Search for the cell housing the specified text and yield its [x, y] center coordinate. 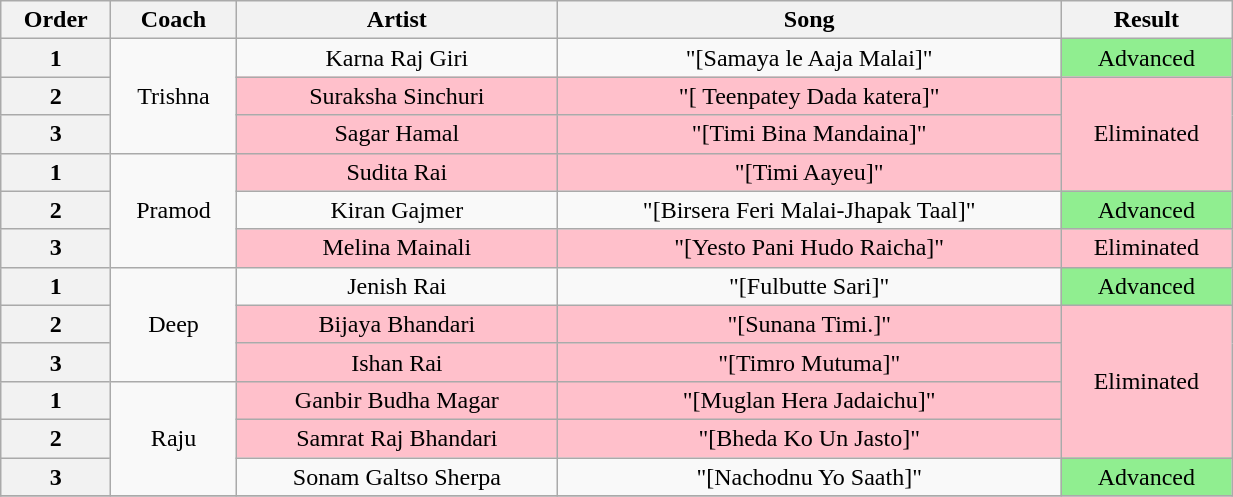
Sudita Rai [396, 172]
Kiran Gajmer [396, 210]
"[Timi Aayeu]" [809, 172]
Deep [174, 324]
Ishan Rai [396, 362]
Trishna [174, 96]
"[Birsera Feri Malai-Jhapak Taal]" [809, 210]
Ganbir Budha Magar [396, 400]
Song [809, 20]
Jenish Rai [396, 286]
"[Samaya le Aaja Malai]" [809, 58]
Result [1146, 20]
Raju [174, 438]
Suraksha Sinchuri [396, 96]
"[Nachodnu Yo Saath]" [809, 477]
Sagar Hamal [396, 134]
Melina Mainali [396, 248]
Pramod [174, 210]
"[Fulbutte Sari]" [809, 286]
Sonam Galtso Sherpa [396, 477]
Bijaya Bhandari [396, 324]
"[Timi Bina Mandaina]" [809, 134]
"[Bheda Ko Un Jasto]" [809, 438]
"[ Teenpatey Dada katera]" [809, 96]
Order [56, 20]
"[Timro Mutuma]" [809, 362]
Samrat Raj Bhandari [396, 438]
Artist [396, 20]
Karna Raj Giri [396, 58]
"[Yesto Pani Hudo Raicha]" [809, 248]
"[Muglan Hera Jadaichu]" [809, 400]
Coach [174, 20]
"[Sunana Timi.]" [809, 324]
